For the text-containing cell, return its midpoint in (x, y) coordinate format. 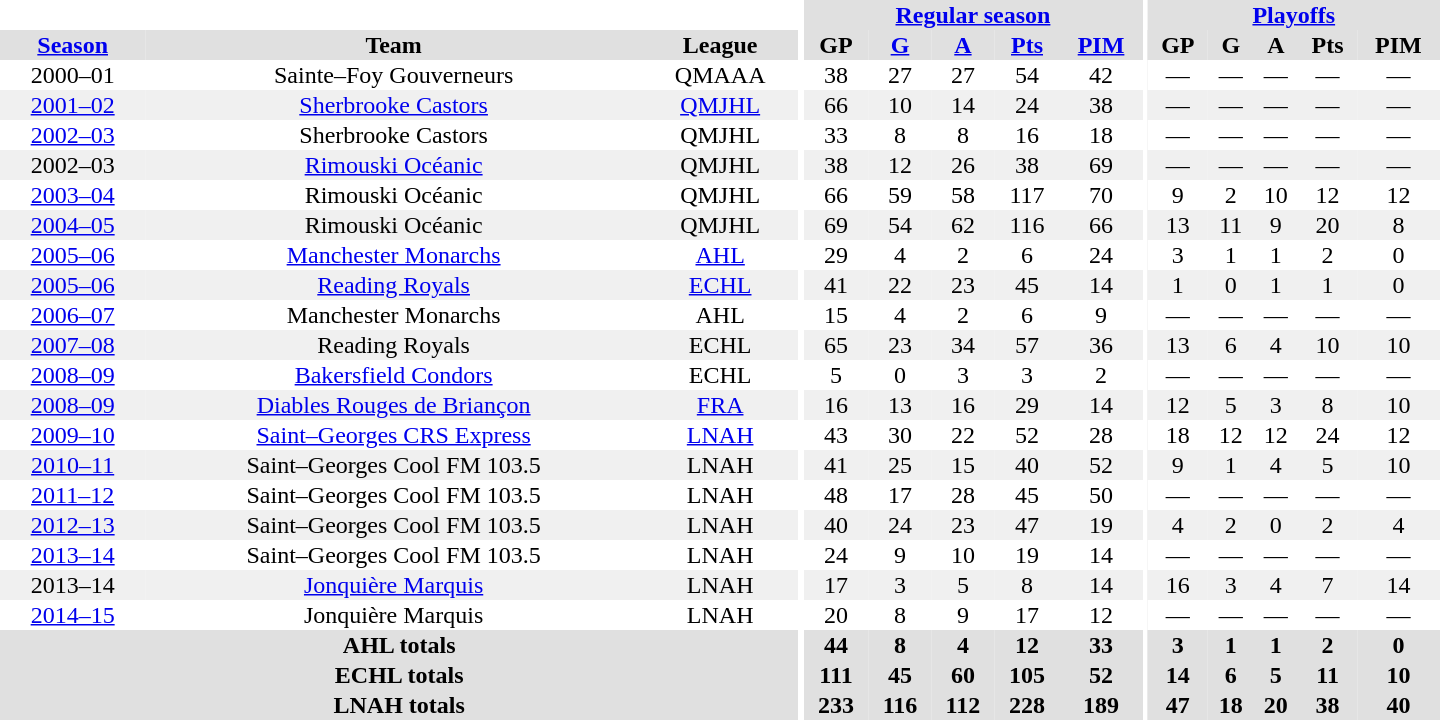
2011–12 (72, 495)
Team (394, 45)
ECHL totals (399, 675)
62 (962, 225)
65 (836, 345)
111 (836, 675)
34 (962, 345)
Saint–Georges CRS Express (394, 435)
Bakersfield Condors (394, 375)
36 (1102, 345)
57 (1026, 345)
70 (1102, 195)
2006–07 (72, 315)
League (720, 45)
228 (1026, 705)
44 (836, 645)
LNAH totals (399, 705)
AHL totals (399, 645)
112 (962, 705)
59 (900, 195)
60 (962, 675)
25 (900, 465)
43 (836, 435)
Season (72, 45)
FRA (720, 405)
2001–02 (72, 105)
2010–11 (72, 465)
48 (836, 495)
2012–13 (72, 525)
Playoffs (1294, 15)
2007–08 (72, 345)
58 (962, 195)
233 (836, 705)
2003–04 (72, 195)
2000–01 (72, 75)
30 (900, 435)
2014–15 (72, 615)
7 (1327, 585)
QMAAA (720, 75)
189 (1102, 705)
Diables Rouges de Briançon (394, 405)
2004–05 (72, 225)
105 (1026, 675)
2009–10 (72, 435)
26 (962, 165)
Regular season (972, 15)
42 (1102, 75)
50 (1102, 495)
117 (1026, 195)
Sainte–Foy Gouverneurs (394, 75)
